Extract the (X, Y) coordinate from the center of the cell holding the provided text.  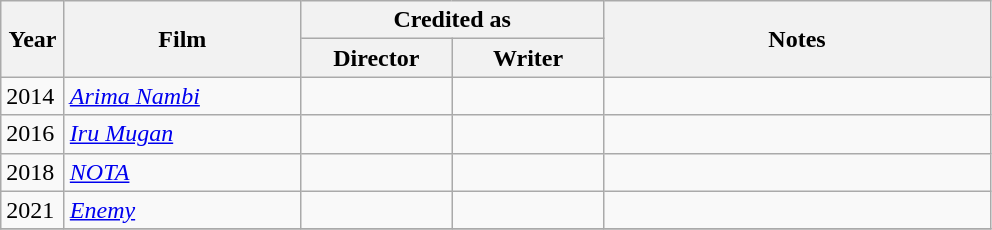
Credited as (452, 20)
Writer (528, 58)
Arima Nambi (182, 96)
Notes (797, 39)
Director (376, 58)
2014 (33, 96)
2018 (33, 172)
Iru Mugan (182, 134)
Year (33, 39)
Enemy (182, 210)
2021 (33, 210)
NOTA (182, 172)
Film (182, 39)
2016 (33, 134)
